Search for the cell housing the specified text and yield its [X, Y] center coordinate. 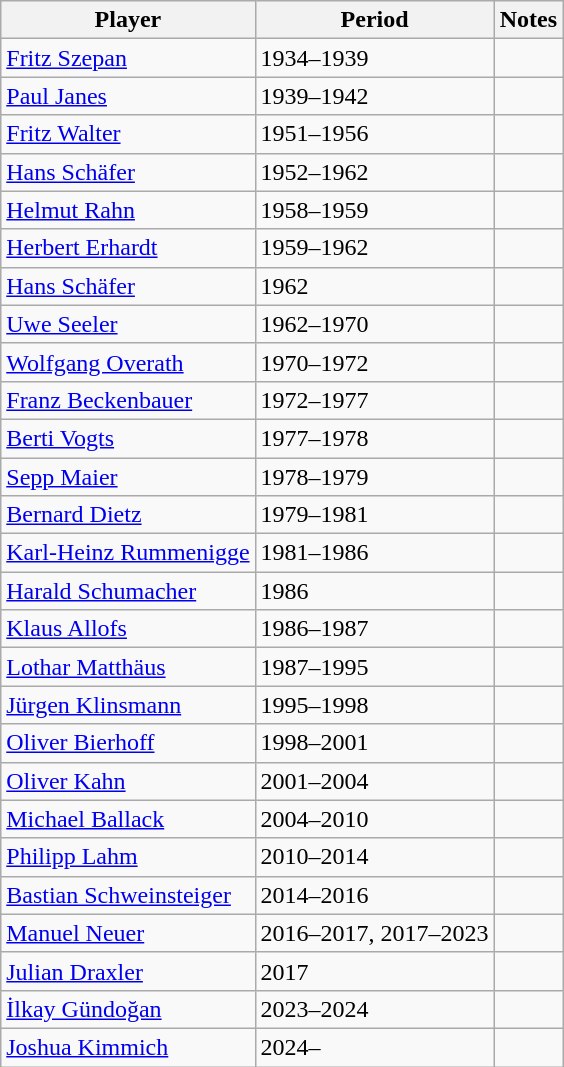
2010–2014 [374, 857]
Franz Beckenbauer [128, 400]
Uwe Seeler [128, 324]
2016–2017, 2017–2023 [374, 933]
1998–2001 [374, 743]
2017 [374, 971]
Philipp Lahm [128, 857]
Fritz Szepan [128, 58]
Harald Schumacher [128, 591]
Berti Vogts [128, 438]
Joshua Kimmich [128, 1047]
Oliver Bierhoff [128, 743]
1939–1942 [374, 96]
1952–1962 [374, 172]
Period [374, 20]
Herbert Erhardt [128, 248]
Player [128, 20]
1959–1962 [374, 248]
1987–1995 [374, 667]
1981–1986 [374, 553]
2004–2010 [374, 819]
1962 [374, 286]
Bastian Schweinsteiger [128, 895]
Manuel Neuer [128, 933]
Wolfgang Overath [128, 362]
Karl-Heinz Rummenigge [128, 553]
2023–2024 [374, 1009]
Helmut Rahn [128, 210]
2024– [374, 1047]
1962–1970 [374, 324]
Lothar Matthäus [128, 667]
1986 [374, 591]
1970–1972 [374, 362]
Fritz Walter [128, 134]
1972–1977 [374, 400]
Jürgen Klinsmann [128, 705]
Bernard Dietz [128, 515]
1951–1956 [374, 134]
1986–1987 [374, 629]
1958–1959 [374, 210]
2001–2004 [374, 781]
İlkay Gündoğan [128, 1009]
2014–2016 [374, 895]
1934–1939 [374, 58]
1979–1981 [374, 515]
Sepp Maier [128, 477]
Julian Draxler [128, 971]
1995–1998 [374, 705]
Michael Ballack [128, 819]
Paul Janes [128, 96]
Klaus Allofs [128, 629]
1977–1978 [374, 438]
Notes [528, 20]
1978–1979 [374, 477]
Oliver Kahn [128, 781]
